Identify which cell holds the provided text, then report its (x, y) central coordinate. 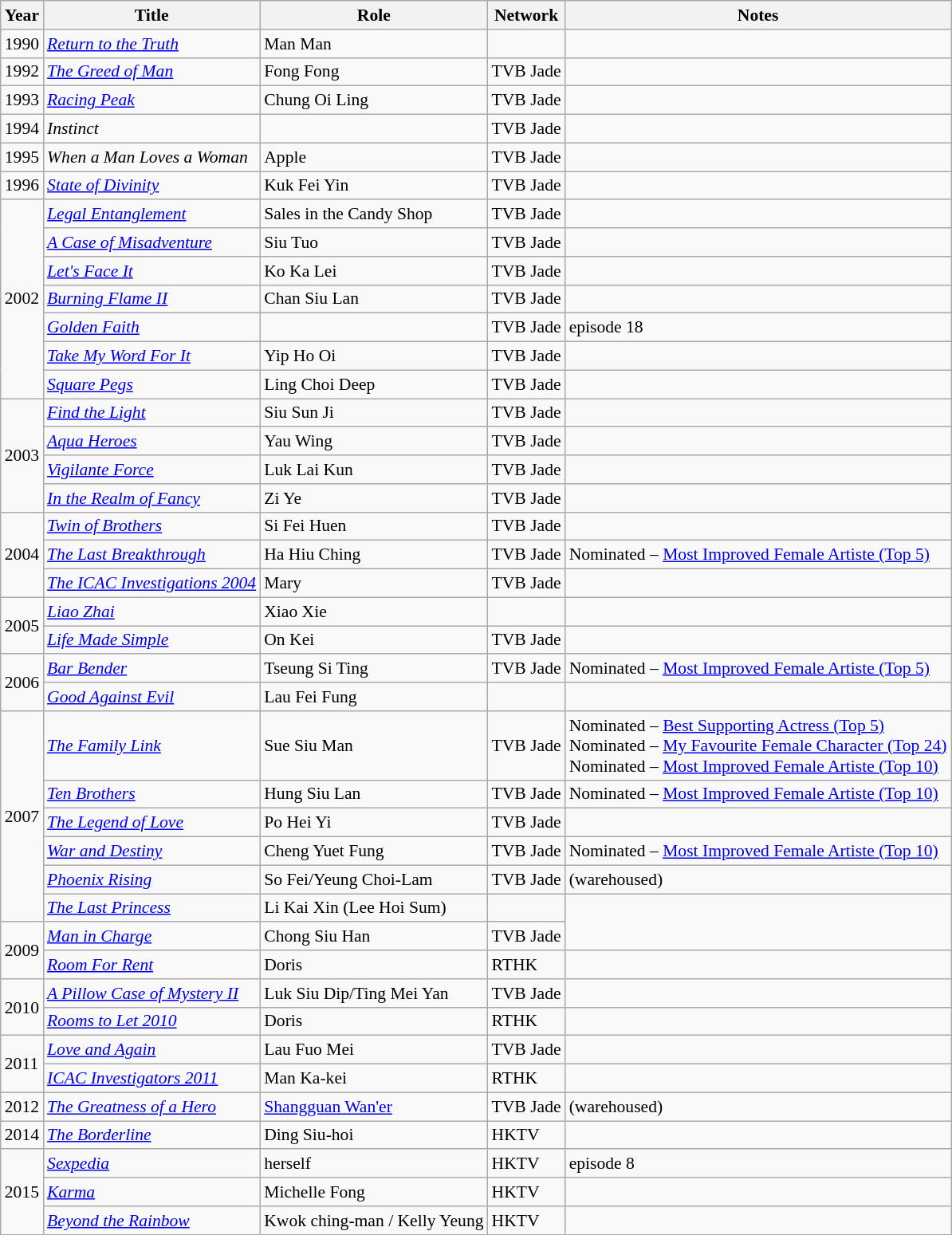
Apple (373, 157)
Burning Flame II (151, 299)
The Greatness of a Hero (151, 1107)
Phoenix Rising (151, 879)
When a Man Loves a Woman (151, 157)
Fong Fong (373, 72)
The ICAC Investigations 2004 (151, 584)
Ha Hiu Ching (373, 555)
Find the Light (151, 413)
State of Divinity (151, 186)
Yau Wing (373, 442)
Good Against Evil (151, 697)
Legal Entanglement (151, 214)
In the Realm of Fancy (151, 498)
The Family Link (151, 746)
episode 8 (758, 1164)
The Legend of Love (151, 823)
Square Pegs (151, 384)
Luk Siu Dip/Ting Mei Yan (373, 993)
A Case of Misadventure (151, 242)
War and Destiny (151, 852)
Kwok ching-man / Kelly Yeung (373, 1221)
Chung Oi Ling (373, 100)
1994 (22, 129)
Siu Tuo (373, 242)
Racing Peak (151, 100)
2012 (22, 1107)
The Last Princess (151, 908)
herself (373, 1164)
Kuk Fei Yin (373, 186)
2007 (22, 816)
Zi Ye (373, 498)
Liao Zhai (151, 612)
2006 (22, 682)
Twin of Brothers (151, 526)
The Last Breakthrough (151, 555)
Karma (151, 1192)
ICAC Investigators 2011 (151, 1079)
Tseung Si Ting (373, 669)
Cheng Yuet Fung (373, 852)
Let's Face It (151, 271)
1996 (22, 186)
Man in Charge (151, 937)
2004 (22, 555)
1992 (22, 72)
Life Made Simple (151, 640)
Ling Choi Deep (373, 384)
Love and Again (151, 1050)
Man Man (373, 44)
Ko Ka Lei (373, 271)
Rooms to Let 2010 (151, 1021)
Yip Ho Oi (373, 356)
2010 (22, 1008)
Return to the Truth (151, 44)
Li Kai Xin (Lee Hoi Sum) (373, 908)
Take My Word For It (151, 356)
Golden Faith (151, 328)
Hung Siu Lan (373, 794)
Sales in the Candy Shop (373, 214)
The Greed of Man (151, 72)
Title (151, 15)
Instinct (151, 129)
Aqua Heroes (151, 442)
2015 (22, 1193)
On Kei (373, 640)
Man Ka-kei (373, 1079)
1993 (22, 100)
2005 (22, 625)
Bar Bender (151, 669)
2003 (22, 455)
Siu Sun Ji (373, 413)
2014 (22, 1135)
Xiao Xie (373, 612)
Ten Brothers (151, 794)
Luk Lai Kun (373, 470)
episode 18 (758, 328)
Nominated – Best Supporting Actress (Top 5) Nominated – My Favourite Female Character (Top 24) Nominated – Most Improved Female Artiste (Top 10) (758, 746)
Po Hei Yi (373, 823)
2002 (22, 300)
So Fei/Yeung Choi-Lam (373, 879)
Si Fei Huen (373, 526)
Vigilante Force (151, 470)
2009 (22, 950)
Year (22, 15)
1995 (22, 157)
Lau Fuo Mei (373, 1050)
Sexpedia (151, 1164)
Room For Rent (151, 965)
Ding Siu-hoi (373, 1135)
A Pillow Case of Mystery II (151, 993)
Chan Siu Lan (373, 299)
Mary (373, 584)
2011 (22, 1064)
Shangguan Wan'er (373, 1107)
Network (526, 15)
Michelle Fong (373, 1192)
Role (373, 15)
Chong Siu Han (373, 937)
Lau Fei Fung (373, 697)
Sue Siu Man (373, 746)
Notes (758, 15)
1990 (22, 44)
Beyond the Rainbow (151, 1221)
The Borderline (151, 1135)
